For the text-containing cell, return its midpoint in [x, y] coordinate format. 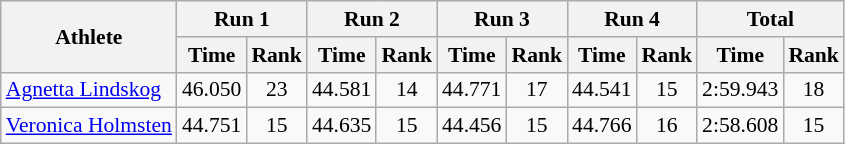
44.635 [342, 126]
23 [276, 90]
2:58.608 [740, 126]
Run 2 [372, 19]
46.050 [212, 90]
44.541 [602, 90]
16 [668, 126]
Run 3 [502, 19]
44.581 [342, 90]
Veronica Holmsten [89, 126]
14 [406, 90]
Athlete [89, 36]
Run 1 [242, 19]
44.766 [602, 126]
44.751 [212, 126]
17 [536, 90]
Agnetta Lindskog [89, 90]
18 [814, 90]
44.771 [472, 90]
44.456 [472, 126]
2:59.943 [740, 90]
Run 4 [632, 19]
Total [770, 19]
